From the cell containing the given text, extract its center point as (X, Y) coordinate. 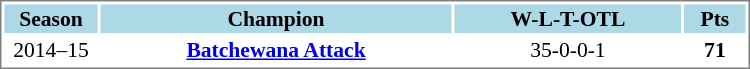
2014–15 (50, 50)
35-0-0-1 (568, 50)
Pts (714, 18)
Champion (276, 18)
Batchewana Attack (276, 50)
71 (714, 50)
Season (50, 18)
W-L-T-OTL (568, 18)
